Provide the [x, y] coordinate of the cell's center where the given text is located.  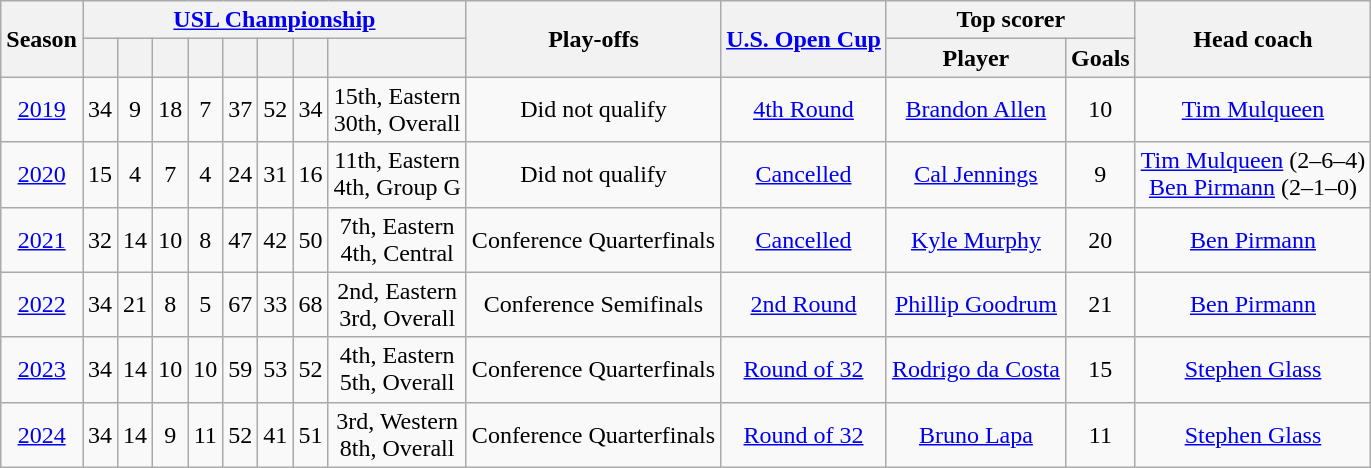
Season [42, 39]
Brandon Allen [976, 110]
47 [240, 240]
18 [170, 110]
7th, Eastern4th, Central [397, 240]
67 [240, 304]
2021 [42, 240]
2022 [42, 304]
Bruno Lapa [976, 434]
2024 [42, 434]
3rd, Western8th, Overall [397, 434]
20 [1100, 240]
32 [100, 240]
37 [240, 110]
Rodrigo da Costa [976, 370]
5 [206, 304]
Play-offs [593, 39]
4th, Eastern5th, Overall [397, 370]
31 [276, 174]
Top scorer [1010, 20]
33 [276, 304]
2nd, Eastern3rd, Overall [397, 304]
Goals [1100, 58]
Cal Jennings [976, 174]
16 [310, 174]
Head coach [1253, 39]
53 [276, 370]
Player [976, 58]
50 [310, 240]
41 [276, 434]
24 [240, 174]
Kyle Murphy [976, 240]
Conference Semifinals [593, 304]
15th, Eastern30th, Overall [397, 110]
USL Championship [274, 20]
Tim Mulqueen [1253, 110]
2019 [42, 110]
59 [240, 370]
2020 [42, 174]
2nd Round [804, 304]
4th Round [804, 110]
Tim Mulqueen (2–6–4) Ben Pirmann (2–1–0) [1253, 174]
51 [310, 434]
Phillip Goodrum [976, 304]
U.S. Open Cup [804, 39]
42 [276, 240]
11th, Eastern4th, Group G [397, 174]
68 [310, 304]
2023 [42, 370]
